Determine the [X, Y] coordinate at the center of the cell enclosing the given text.  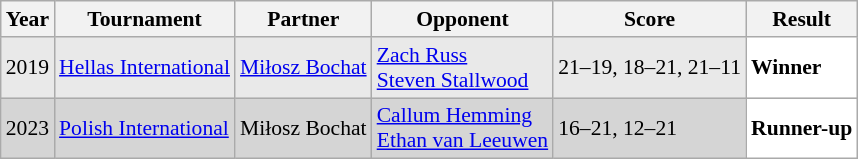
Tournament [144, 19]
2019 [28, 68]
Partner [304, 19]
Result [802, 19]
Runner-up [802, 128]
Polish International [144, 128]
21–19, 18–21, 21–11 [650, 68]
Callum Hemming Ethan van Leeuwen [463, 128]
Zach Russ Steven Stallwood [463, 68]
2023 [28, 128]
Score [650, 19]
Opponent [463, 19]
Hellas International [144, 68]
Year [28, 19]
Winner [802, 68]
16–21, 12–21 [650, 128]
